Provide the (X, Y) coordinate of the cell's center where the given text is located.  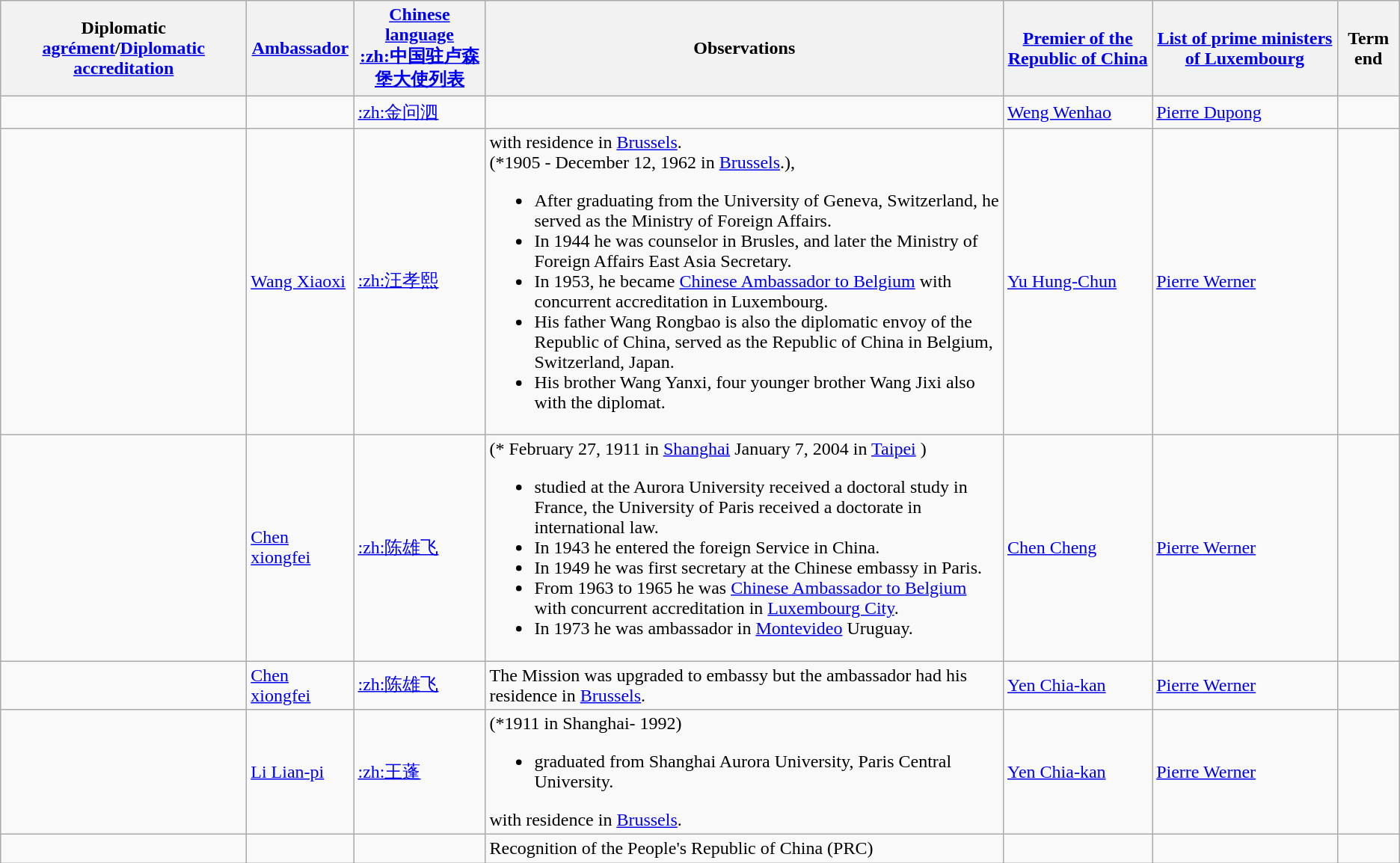
The Mission was upgraded to embassy but the ambassador had his residence in Brussels. (745, 685)
Yu Hung-Chun (1077, 281)
Premier of the Republic of China (1077, 49)
Wang Xiaoxi (301, 281)
Recognition of the People's Republic of China (PRC) (745, 849)
Pierre Dupong (1245, 112)
Chinese language:zh:中国驻卢森堡大使列表 (420, 49)
Ambassador (301, 49)
:zh:王蓬 (420, 772)
Li Lian-pi (301, 772)
Chen Cheng (1077, 547)
Observations (745, 49)
:zh:汪孝熙 (420, 281)
Term end (1369, 49)
List of prime ministers of Luxembourg (1245, 49)
:zh:金问泗 (420, 112)
(*1911 in Shanghai- 1992)graduated from Shanghai Aurora University, Paris Central University.with residence in Brussels. (745, 772)
Weng Wenhao (1077, 112)
Diplomatic agrément/Diplomatic accreditation (124, 49)
